Locate the cell with the specified text and output its (X, Y) center coordinate. 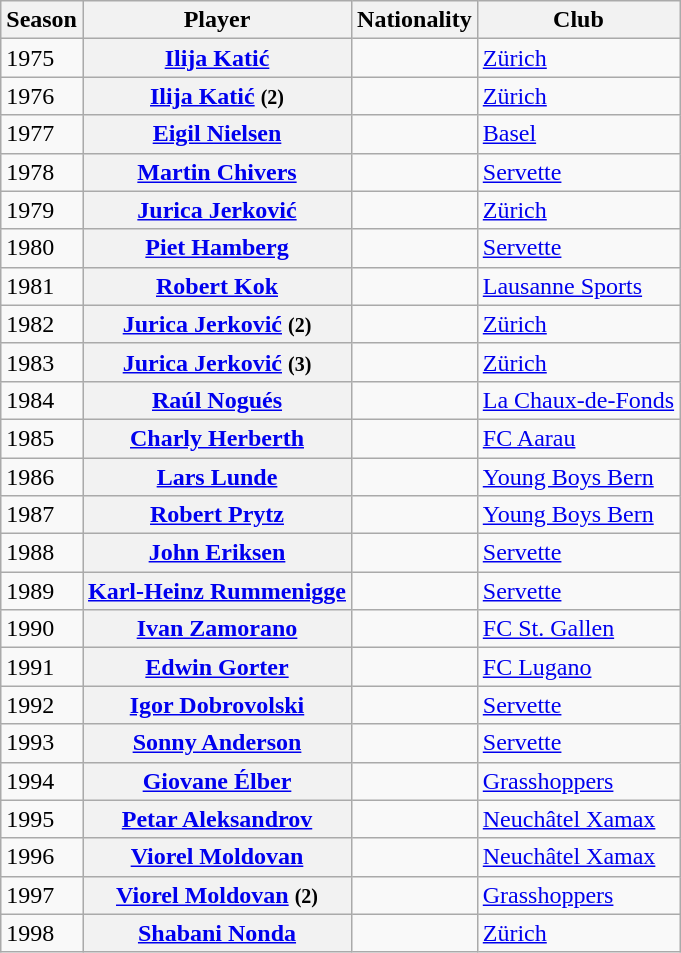
Giovane Élber (216, 781)
Eigil Nielsen (216, 134)
1977 (42, 134)
Player (216, 20)
Sonny Anderson (216, 743)
1990 (42, 629)
La Chaux-de-Fonds (578, 400)
1981 (42, 286)
1993 (42, 743)
1995 (42, 819)
Robert Kok (216, 286)
1980 (42, 248)
1982 (42, 324)
1988 (42, 553)
1986 (42, 477)
1997 (42, 895)
Ivan Zamorano (216, 629)
Ilija Katić (2) (216, 96)
Karl-Heinz Rummenigge (216, 591)
Jurica Jerković (2) (216, 324)
Martin Chivers (216, 172)
John Eriksen (216, 553)
Club (578, 20)
1994 (42, 781)
Charly Herberth (216, 438)
Piet Hamberg (216, 248)
Basel (578, 134)
1992 (42, 705)
1996 (42, 857)
Edwin Gorter (216, 667)
Robert Prytz (216, 515)
1983 (42, 362)
Viorel Moldovan (2) (216, 895)
FC St. Gallen (578, 629)
Raúl Nogués (216, 400)
1991 (42, 667)
Nationality (415, 20)
Jurica Jerković (216, 210)
1984 (42, 400)
1989 (42, 591)
Igor Dobrovolski (216, 705)
Viorel Moldovan (216, 857)
Ilija Katić (216, 58)
Lausanne Sports (578, 286)
Shabani Nonda (216, 933)
1987 (42, 515)
Season (42, 20)
1978 (42, 172)
FC Lugano (578, 667)
1979 (42, 210)
1975 (42, 58)
1985 (42, 438)
FC Aarau (578, 438)
Petar Aleksandrov (216, 819)
Lars Lunde (216, 477)
1976 (42, 96)
1998 (42, 933)
Jurica Jerković (3) (216, 362)
